Return [x, y] of the center of cell containing provided text 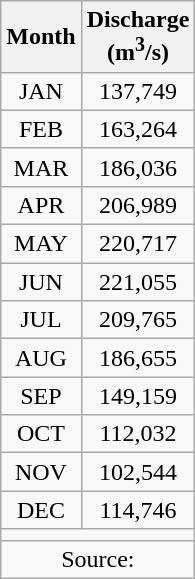
186,036 [138, 167]
163,264 [138, 129]
AUG [41, 358]
206,989 [138, 205]
112,032 [138, 434]
SEP [41, 396]
APR [41, 205]
186,655 [138, 358]
209,765 [138, 320]
114,746 [138, 510]
MAY [41, 244]
JUN [41, 282]
MAR [41, 167]
DEC [41, 510]
FEB [41, 129]
220,717 [138, 244]
JAN [41, 91]
Month [41, 37]
137,749 [138, 91]
Discharge(m3/s) [138, 37]
Source: [98, 559]
OCT [41, 434]
149,159 [138, 396]
JUL [41, 320]
NOV [41, 472]
221,055 [138, 282]
102,544 [138, 472]
